Return (x, y) of the center of cell containing provided text 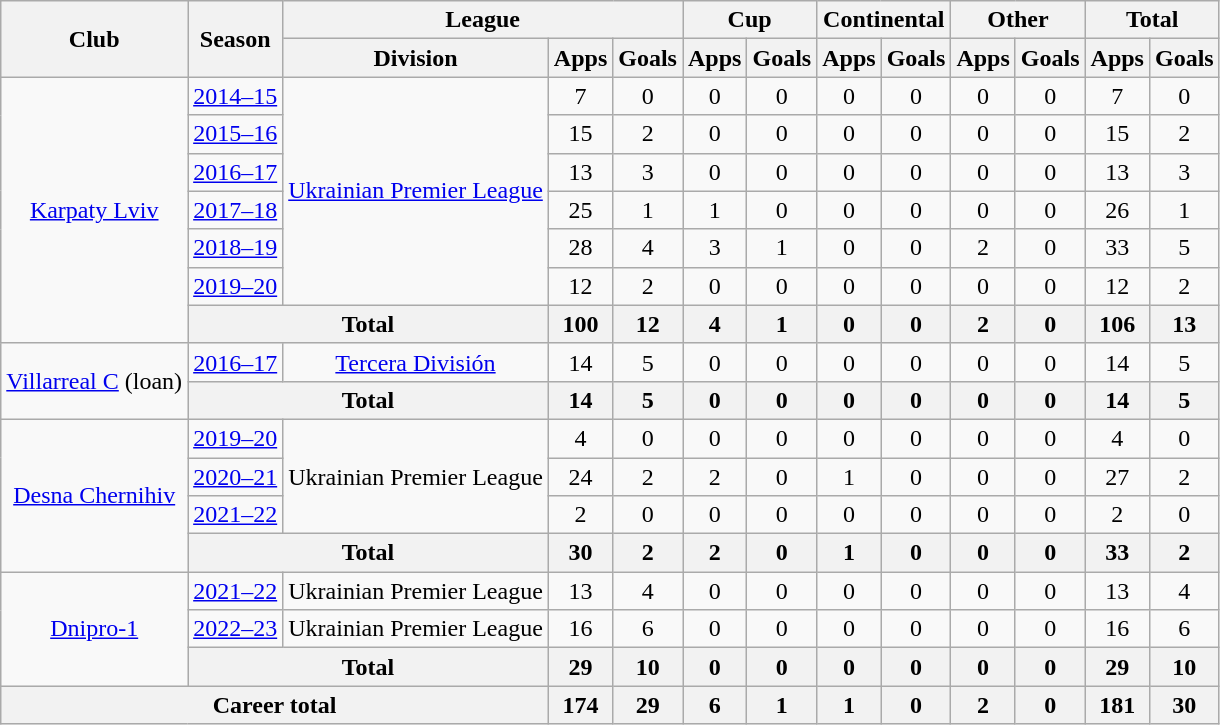
Career total (275, 705)
Other (1018, 20)
2022–23 (236, 629)
24 (580, 477)
Karpaty Lviv (94, 210)
2020–21 (236, 477)
Club (94, 39)
181 (1117, 705)
Cup (749, 20)
28 (580, 248)
27 (1117, 477)
106 (1117, 324)
100 (580, 324)
2014–15 (236, 96)
Tercera División (416, 362)
Dnipro-1 (94, 629)
Continental (884, 20)
2017–18 (236, 210)
174 (580, 705)
26 (1117, 210)
25 (580, 210)
Desna Chernihiv (94, 495)
League (483, 20)
Division (416, 58)
2015–16 (236, 134)
Villarreal C (loan) (94, 381)
Season (236, 39)
2018–19 (236, 248)
